Find where the given text appears and provide that cell's center as [x, y] coordinate. 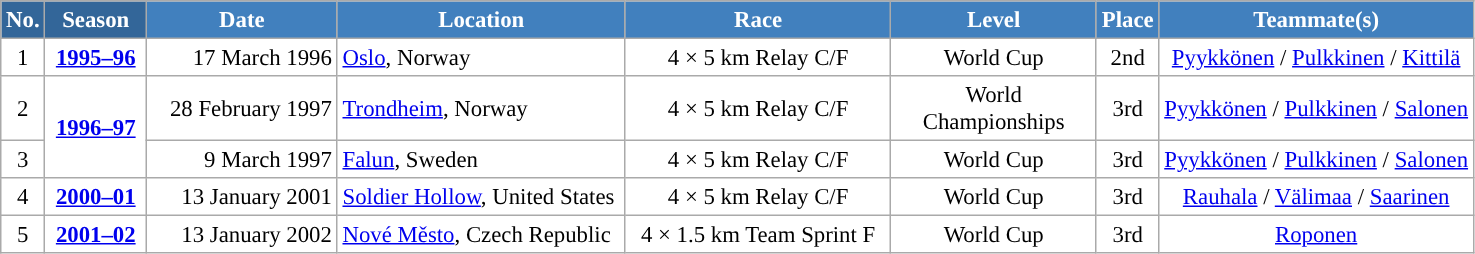
World Championships [994, 108]
13 January 2002 [242, 235]
1 [23, 58]
2001–02 [96, 235]
No. [23, 20]
Pyykkönen / Pulkkinen / Kittilä [1316, 58]
Place [1127, 20]
3 [23, 160]
17 March 1996 [242, 58]
1995–96 [96, 58]
Oslo, Norway [481, 58]
Level [994, 20]
Teammate(s) [1316, 20]
Nové Město, Czech Republic [481, 235]
Roponen [1316, 235]
Trondheim, Norway [481, 108]
13 January 2001 [242, 197]
Soldier Hollow, United States [481, 197]
Date [242, 20]
5 [23, 235]
4 × 1.5 km Team Sprint F [758, 235]
28 February 1997 [242, 108]
Location [481, 20]
9 March 1997 [242, 160]
2000–01 [96, 197]
2nd [1127, 58]
Season [96, 20]
2 [23, 108]
4 [23, 197]
Falun, Sweden [481, 160]
1996–97 [96, 127]
Race [758, 20]
Rauhala / Välimaa / Saarinen [1316, 197]
